Detect which cell encompasses the target text, then output its [x, y] center coordinate. 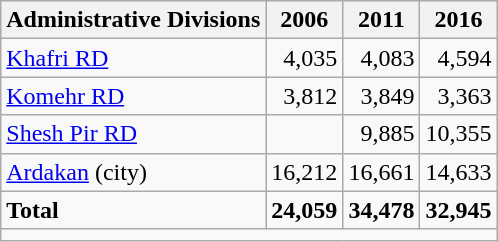
14,633 [458, 172]
4,035 [304, 58]
Komehr RD [134, 96]
16,212 [304, 172]
2006 [304, 20]
Ardakan (city) [134, 172]
Khafri RD [134, 58]
4,594 [458, 58]
Shesh Pir RD [134, 134]
2016 [458, 20]
24,059 [304, 210]
9,885 [382, 134]
32,945 [458, 210]
16,661 [382, 172]
10,355 [458, 134]
3,812 [304, 96]
34,478 [382, 210]
3,849 [382, 96]
4,083 [382, 58]
2011 [382, 20]
Total [134, 210]
3,363 [458, 96]
Administrative Divisions [134, 20]
